Determine the (X, Y) coordinate at the center of the cell enclosing the given text.  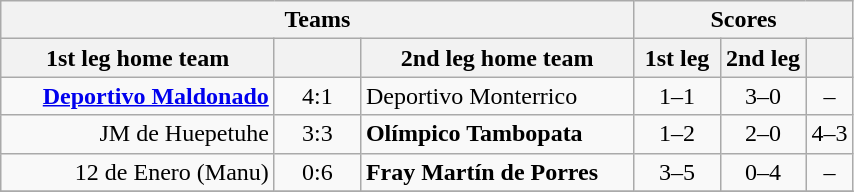
4:1 (317, 96)
1st leg (677, 58)
Deportivo Monterrico (497, 96)
Olímpico Tambopata (497, 134)
12 de Enero (Manu) (138, 172)
Fray Martín de Porres (497, 172)
3–0 (763, 96)
Scores (744, 20)
2nd leg home team (497, 58)
0–4 (763, 172)
JM de Huepetuhe (138, 134)
4–3 (830, 134)
3–5 (677, 172)
Deportivo Maldonado (138, 96)
Teams (318, 20)
3:3 (317, 134)
1–1 (677, 96)
0:6 (317, 172)
1st leg home team (138, 58)
1–2 (677, 134)
2–0 (763, 134)
2nd leg (763, 58)
